Provide the (x, y) coordinate of the cell's center where the given text is located.  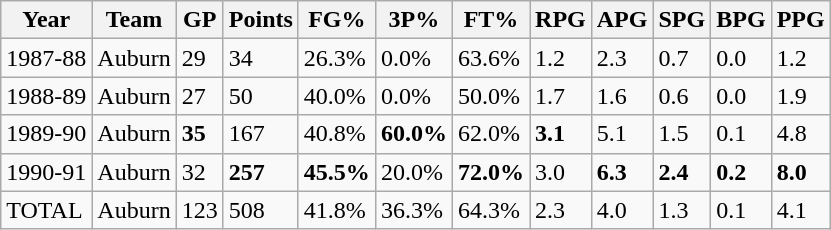
SPG (682, 20)
60.0% (414, 134)
1.9 (800, 96)
20.0% (414, 172)
0.7 (682, 58)
APG (622, 20)
GP (200, 20)
RPG (561, 20)
6.3 (622, 172)
41.8% (336, 210)
1.6 (622, 96)
Team (134, 20)
8.0 (800, 172)
1987-88 (46, 58)
1.7 (561, 96)
36.3% (414, 210)
2.4 (682, 172)
72.0% (490, 172)
5.1 (622, 134)
40.8% (336, 134)
29 (200, 58)
32 (200, 172)
50 (260, 96)
64.3% (490, 210)
0.2 (741, 172)
1988-89 (46, 96)
167 (260, 134)
1.3 (682, 210)
FT% (490, 20)
BPG (741, 20)
Year (46, 20)
PPG (800, 20)
27 (200, 96)
508 (260, 210)
FG% (336, 20)
257 (260, 172)
0.6 (682, 96)
3.0 (561, 172)
Points (260, 20)
4.0 (622, 210)
123 (200, 210)
TOTAL (46, 210)
3P% (414, 20)
1.5 (682, 134)
45.5% (336, 172)
40.0% (336, 96)
4.1 (800, 210)
63.6% (490, 58)
34 (260, 58)
62.0% (490, 134)
4.8 (800, 134)
50.0% (490, 96)
35 (200, 134)
1989-90 (46, 134)
26.3% (336, 58)
3.1 (561, 134)
1990-91 (46, 172)
